Detect which cell encompasses the target text, then output its (X, Y) center coordinate. 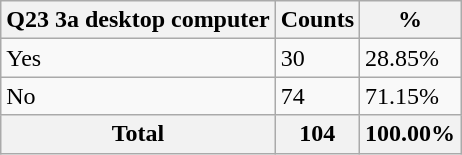
71.15% (410, 96)
104 (317, 134)
Q23 3a desktop computer (138, 20)
No (138, 96)
Counts (317, 20)
100.00% (410, 134)
74 (317, 96)
Yes (138, 58)
% (410, 20)
30 (317, 58)
Total (138, 134)
28.85% (410, 58)
